Output the (X, Y) coordinate of the center of the cell containing the given text.  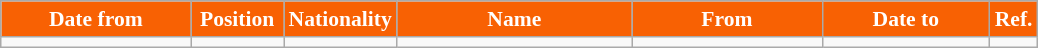
Position (238, 19)
Date from (96, 19)
Nationality (340, 19)
From (727, 19)
Ref. (1014, 19)
Name (514, 19)
Date to (906, 19)
